Scan for the cell matching the given text and deliver its (x, y) coordinate at center. 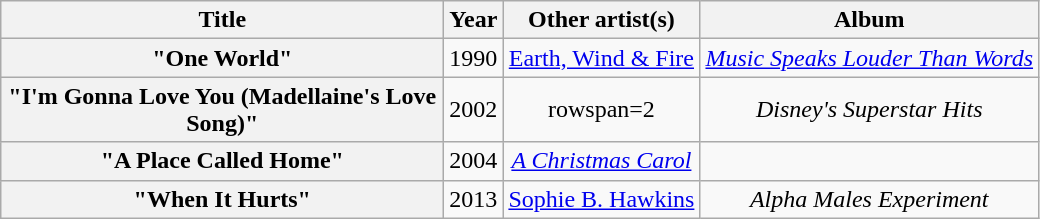
Disney's Superstar Hits (870, 110)
"I'm Gonna Love You (Madellaine's Love Song)" (222, 110)
1990 (474, 58)
Year (474, 20)
2013 (474, 199)
2002 (474, 110)
A Christmas Carol (602, 161)
Other artist(s) (602, 20)
2004 (474, 161)
"One World" (222, 58)
Music Speaks Louder Than Words (870, 58)
rowspan=2 (602, 110)
"When It Hurts" (222, 199)
Album (870, 20)
Title (222, 20)
Sophie B. Hawkins (602, 199)
"A Place Called Home" (222, 161)
Earth, Wind & Fire (602, 58)
Alpha Males Experiment (870, 199)
